Scan for the cell matching the given text and deliver its [x, y] coordinate at center. 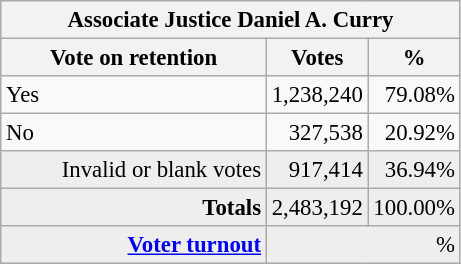
Voter turnout [134, 245]
36.94% [414, 170]
Yes [134, 95]
327,538 [317, 133]
Totals [134, 208]
Associate Justice Daniel A. Curry [231, 20]
2,483,192 [317, 208]
20.92% [414, 133]
Invalid or blank votes [134, 170]
Vote on retention [134, 58]
917,414 [317, 170]
No [134, 133]
Votes [317, 58]
100.00% [414, 208]
1,238,240 [317, 95]
79.08% [414, 95]
